Find where the given text appears and provide that cell's center as [x, y] coordinate. 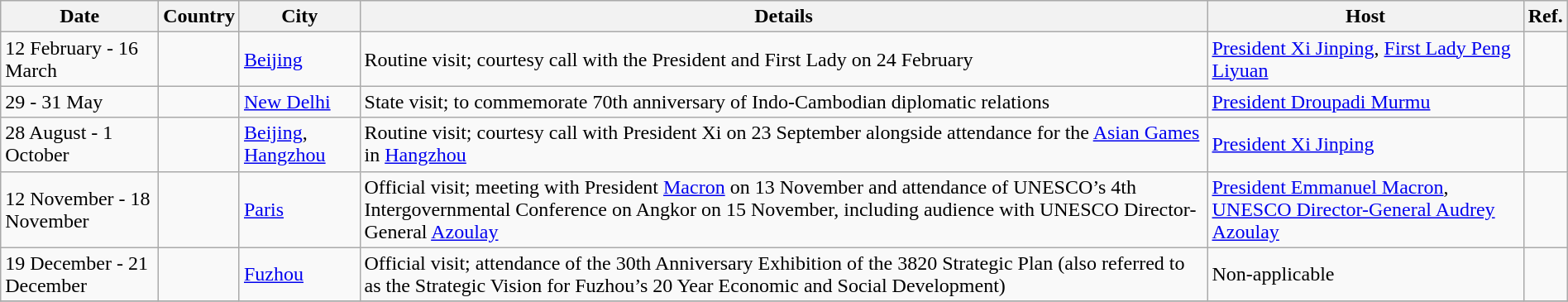
City [299, 17]
New Delhi [299, 102]
Host [1365, 17]
President Emmanuel Macron, UNESCO Director-General Audrey Azoulay [1365, 209]
President Xi Jinping [1365, 144]
Non-applicable [1365, 275]
President Droupadi Murmu [1365, 102]
28 August - 1 October [79, 144]
Details [784, 17]
Date [79, 17]
12 February - 16 March [79, 60]
State visit; to commemorate 70th anniversary of Indo-Cambodian diplomatic relations [784, 102]
Beijing [299, 60]
19 December - 21 December [79, 275]
Routine visit; courtesy call with the President and First Lady on 24 February [784, 60]
Country [199, 17]
Fuzhou [299, 275]
Paris [299, 209]
Routine visit; courtesy call with President Xi on 23 September alongside attendance for the Asian Games in Hangzhou [784, 144]
Beijing, Hangzhou [299, 144]
President Xi Jinping, First Lady Peng Liyuan [1365, 60]
Ref. [1545, 17]
29 - 31 May [79, 102]
12 November - 18 November [79, 209]
